Detect which cell encompasses the target text, then output its (x, y) center coordinate. 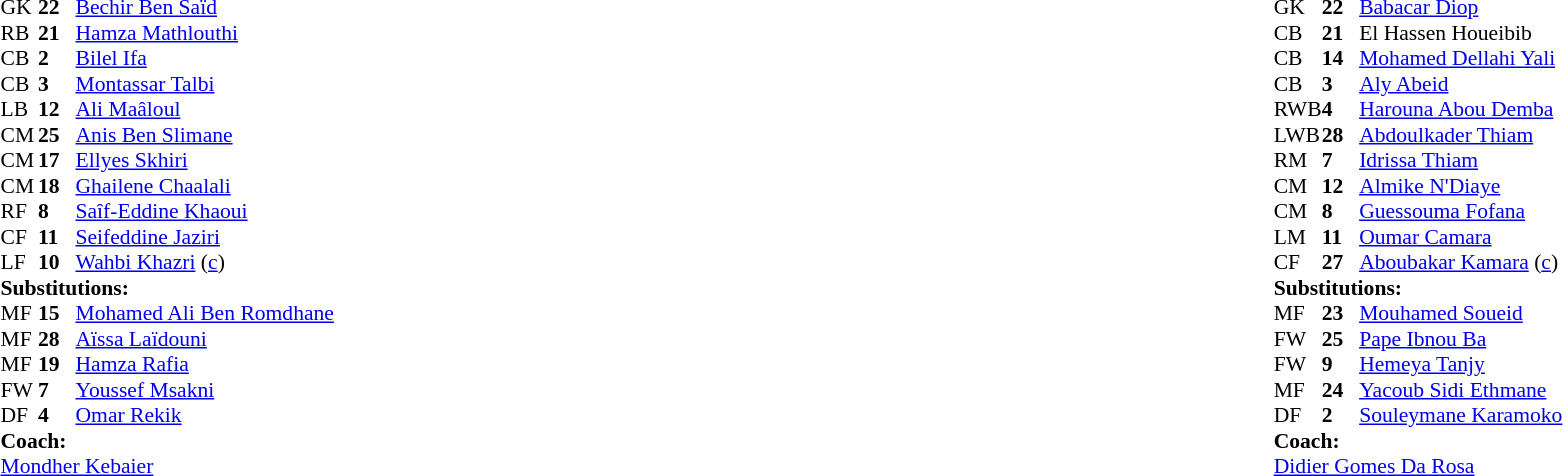
Seifeddine Jaziri (205, 237)
Yacoub Sidi Ethmane (1460, 390)
Pape Ibnou Ba (1460, 339)
RB (19, 33)
24 (1341, 390)
LF (19, 263)
Abdoulkader Thiam (1460, 135)
17 (57, 161)
Aboubakar Kamara (c) (1460, 263)
El Hassen Houeibib (1460, 33)
LB (19, 109)
LM (1298, 237)
Saîf-Eddine Khaoui (205, 211)
Aïssa Laïdouni (205, 339)
15 (57, 313)
19 (57, 365)
Ghailene Chaalali (205, 186)
Harouna Abou Demba (1460, 109)
Youssef Msakni (205, 390)
Mohamed Dellahi Yali (1460, 59)
Guessouma Fofana (1460, 211)
Idrissa Thiam (1460, 161)
9 (1341, 365)
10 (57, 263)
Hamza Rafia (205, 365)
RM (1298, 161)
RF (19, 211)
Mohamed Ali Ben Romdhane (205, 313)
Hamza Mathlouthi (205, 33)
LWB (1298, 135)
18 (57, 186)
14 (1341, 59)
Ellyes Skhiri (205, 161)
Montassar Talbi (205, 84)
Mouhamed Soueid (1460, 313)
Omar Rekik (205, 415)
Aly Abeid (1460, 84)
Souleymane Karamoko (1460, 415)
Almike N'Diaye (1460, 186)
Hemeya Tanjy (1460, 365)
Anis Ben Slimane (205, 135)
23 (1341, 313)
Ali Maâloul (205, 109)
Oumar Camara (1460, 237)
RWB (1298, 109)
27 (1341, 263)
Wahbi Khazri (c) (205, 263)
Bilel Ifa (205, 59)
